Find where the given text appears and provide that cell's center as [x, y] coordinate. 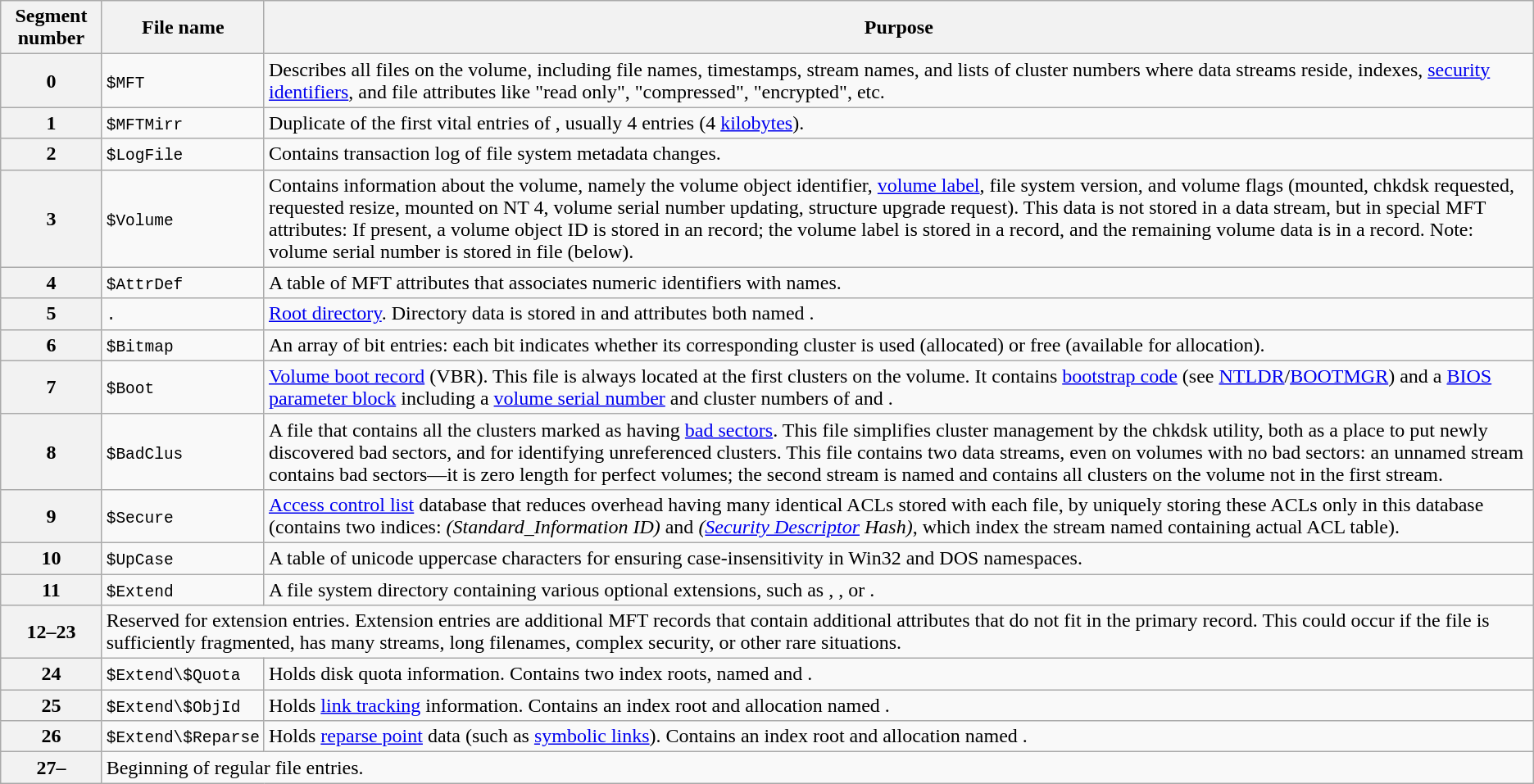
$Extend\$Reparse [183, 736]
An array of bit entries: each bit indicates whether its corresponding cluster is used (allocated) or free (available for allocation). [898, 345]
1 [51, 123]
Contains transaction log of file system metadata changes. [898, 154]
$AttrDef [183, 283]
File name [183, 28]
$Secure [183, 516]
12–23 [51, 632]
. [183, 314]
9 [51, 516]
$Bitmap [183, 345]
$BadClus [183, 451]
2 [51, 154]
A table of unicode uppercase characters for ensuring case-insensitivity in Win32 and DOS namespaces. [898, 558]
27– [51, 768]
$Boot [183, 387]
26 [51, 736]
Holds reparse point data (such as symbolic links). Contains an index root and allocation named . [898, 736]
4 [51, 283]
$LogFile [183, 154]
$MFT [183, 80]
25 [51, 705]
Holds disk quota information. Contains two index roots, named and . [898, 674]
$Extend\$Quota [183, 674]
Root directory. Directory data is stored in and attributes both named . [898, 314]
$MFTMirr [183, 123]
Purpose [898, 28]
Beginning of regular file entries. [818, 768]
11 [51, 589]
$UpCase [183, 558]
6 [51, 345]
$Volume [183, 218]
5 [51, 314]
0 [51, 80]
Segment number [51, 28]
Duplicate of the first vital entries of , usually 4 entries (4 kilobytes). [898, 123]
7 [51, 387]
8 [51, 451]
Holds link tracking information. Contains an index root and allocation named . [898, 705]
A file system directory containing various optional extensions, such as , , or . [898, 589]
$Extend\$ObjId [183, 705]
10 [51, 558]
24 [51, 674]
3 [51, 218]
A table of MFT attributes that associates numeric identifiers with names. [898, 283]
$Extend [183, 589]
